Output the [x, y] coordinate of the center of the cell containing the given text.  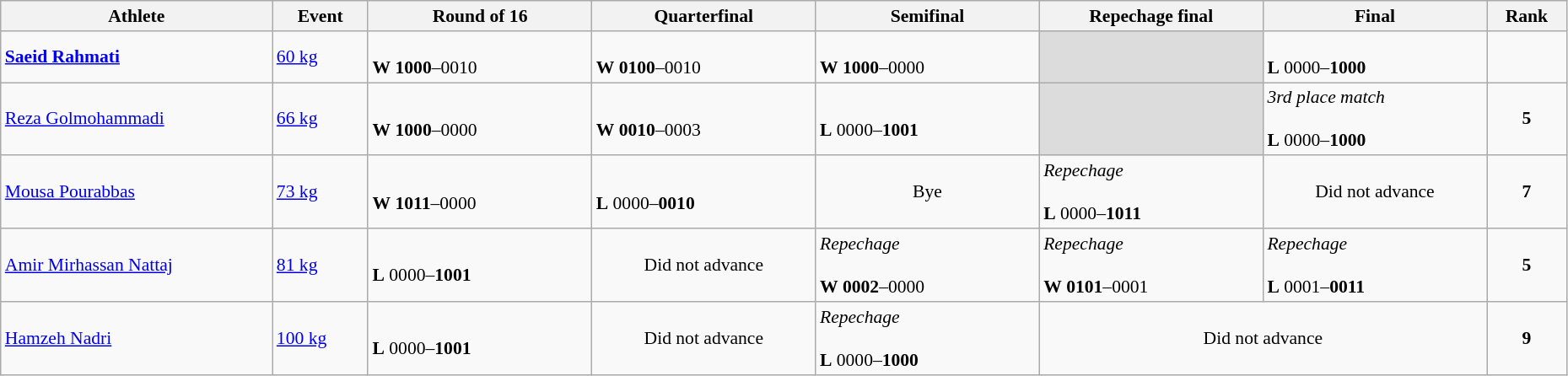
73 kg [321, 192]
81 kg [321, 265]
RepechageW 0101–0001 [1150, 265]
W 1011–0000 [479, 192]
RepechageL 0001–0011 [1375, 265]
60 kg [321, 57]
Reza Golmohammadi [137, 120]
Final [1375, 16]
RepechageL 0000–1011 [1150, 192]
Rank [1527, 16]
W 0010–0003 [703, 120]
Saeid Rahmati [137, 57]
Repechage final [1150, 16]
Hamzeh Nadri [137, 339]
Round of 16 [479, 16]
3rd place matchL 0000–1000 [1375, 120]
RepechageW 0002–0000 [928, 265]
66 kg [321, 120]
L 0000–0010 [703, 192]
Bye [928, 192]
Quarterfinal [703, 16]
L 0000–1000 [1375, 57]
Semifinal [928, 16]
7 [1527, 192]
9 [1527, 339]
Athlete [137, 16]
Mousa Pourabbas [137, 192]
W 0100–0010 [703, 57]
Event [321, 16]
RepechageL 0000–1000 [928, 339]
100 kg [321, 339]
Amir Mirhassan Nattaj [137, 265]
W 1000–0010 [479, 57]
